Provide the (x, y) coordinate of the cell's center where the given text is located.  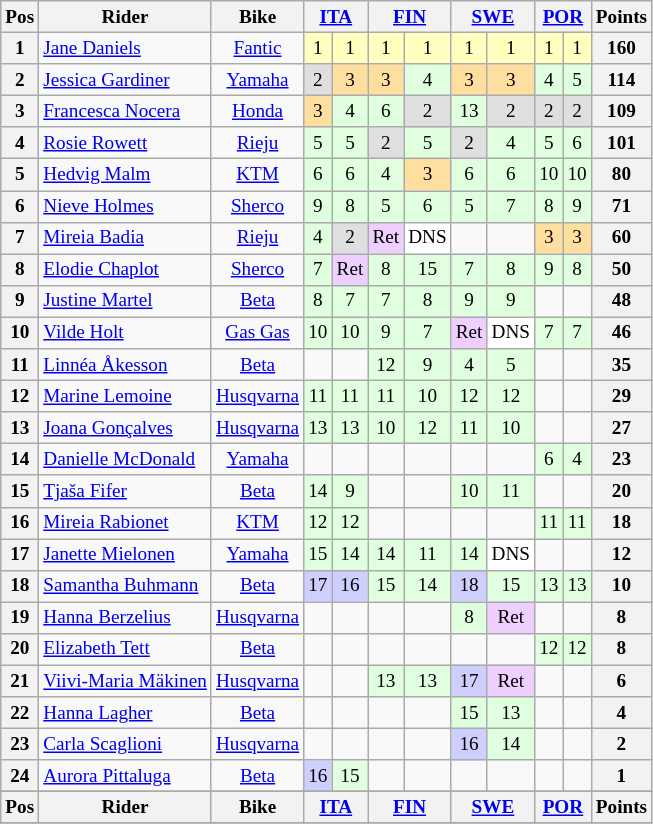
Mireia Rabionet (126, 523)
29 (621, 396)
Vilde Holt (126, 333)
Fantic (257, 48)
21 (20, 681)
Nieve Holmes (126, 206)
Jessica Gardiner (126, 80)
19 (20, 618)
Justine Martel (126, 301)
60 (621, 238)
22 (20, 713)
35 (621, 365)
Carla Scaglioni (126, 744)
160 (621, 48)
Marine Lemoine (126, 396)
Joana Gonçalves (126, 428)
46 (621, 333)
Hanna Berzelius (126, 618)
Viivi-Maria Mäkinen (126, 681)
Elodie Chaplot (126, 270)
Janette Mielonen (126, 554)
Aurora Pittaluga (126, 776)
Tjaša Fifer (126, 491)
Gas Gas (257, 333)
71 (621, 206)
101 (621, 143)
48 (621, 301)
Honda (257, 111)
Samantha Buhmann (126, 586)
24 (20, 776)
Mireia Badia (126, 238)
50 (621, 270)
Hedvig Malm (126, 175)
Linnéa Åkesson (126, 365)
Rosie Rowett (126, 143)
Danielle McDonald (126, 460)
114 (621, 80)
80 (621, 175)
Francesca Nocera (126, 111)
Hanna Lagher (126, 713)
Elizabeth Tett (126, 649)
Jane Daniels (126, 48)
109 (621, 111)
27 (621, 428)
